Extract the [X, Y] coordinate from the center of the cell holding the provided text.  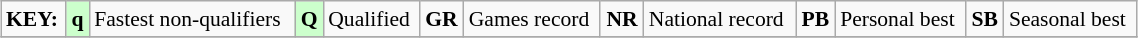
KEY: [34, 19]
NR [622, 19]
SB [985, 19]
Fastest non-qualifiers [192, 19]
Q [309, 19]
National record [720, 19]
Qualified [371, 19]
Personal best [900, 19]
Seasonal best [1070, 19]
q [78, 19]
GR [442, 19]
Games record [532, 19]
PB [816, 19]
